Extract the [X, Y] coordinate from the center of the cell holding the provided text.  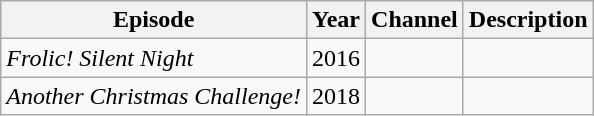
2016 [336, 58]
Channel [415, 20]
Episode [154, 20]
Another Christmas Challenge! [154, 96]
Description [528, 20]
Year [336, 20]
2018 [336, 96]
Frolic! Silent Night [154, 58]
